Pinpoint the cell where the given text exists, returning its (x, y) midpoint coordinate. 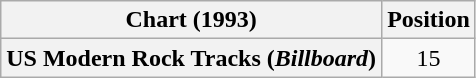
Position (429, 20)
Chart (1993) (192, 20)
US Modern Rock Tracks (Billboard) (192, 58)
15 (429, 58)
